Find where the given text appears and provide that cell's center as [X, Y] coordinate. 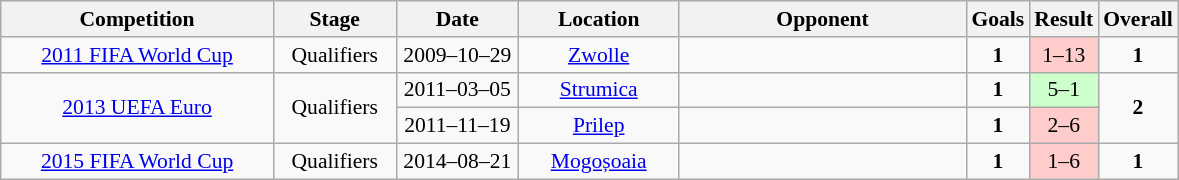
Overall [1138, 19]
2013 UEFA Euro [138, 108]
Competition [138, 19]
2014–08–21 [458, 162]
Strumica [599, 90]
Zwolle [599, 55]
2011–03–05 [458, 90]
2011 FIFA World Cup [138, 55]
2009–10–29 [458, 55]
1–13 [1064, 55]
Stage [334, 19]
1–6 [1064, 162]
2–6 [1064, 126]
Result [1064, 19]
Location [599, 19]
5–1 [1064, 90]
Opponent [823, 19]
Mogoșoaia [599, 162]
2015 FIFA World Cup [138, 162]
2 [1138, 108]
Prilep [599, 126]
2011–11–19 [458, 126]
Goals [998, 19]
Date [458, 19]
